Extract the (X, Y) coordinate from the center of the cell holding the provided text.  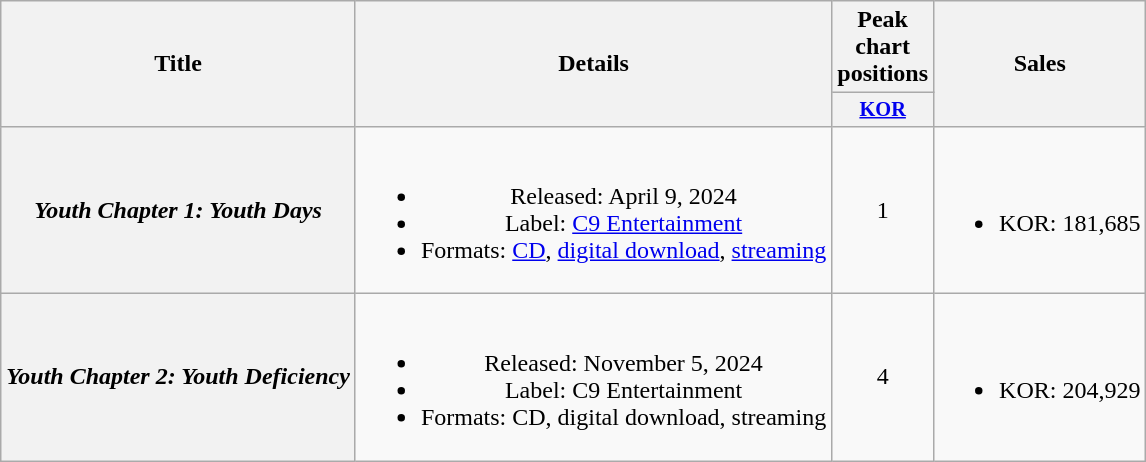
Released: April 9, 2024Label: C9 EntertainmentFormats: CD, digital download, streaming (593, 210)
Title (178, 64)
KOR (883, 110)
Released: November 5, 2024Label: C9 EntertainmentFormats: CD, digital download, streaming (593, 378)
KOR: 204,929 (1040, 378)
1 (883, 210)
Youth Chapter 2: Youth Deficiency (178, 378)
KOR: 181,685 (1040, 210)
Details (593, 64)
Youth Chapter 1: Youth Days (178, 210)
Peak chart positions (883, 47)
Sales (1040, 64)
4 (883, 378)
